Detect which cell encompasses the target text, then output its [X, Y] center coordinate. 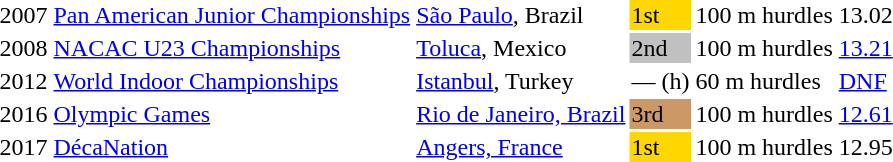
Istanbul, Turkey [521, 81]
World Indoor Championships [232, 81]
Pan American Junior Championships [232, 15]
DécaNation [232, 147]
Olympic Games [232, 114]
NACAC U23 Championships [232, 48]
2nd [660, 48]
Toluca, Mexico [521, 48]
Angers, France [521, 147]
São Paulo, Brazil [521, 15]
Rio de Janeiro, Brazil [521, 114]
3rd [660, 114]
— (h) [660, 81]
60 m hurdles [764, 81]
